Locate the cell with the specified text and output its (X, Y) center coordinate. 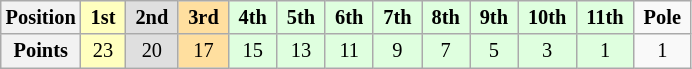
11th (604, 17)
7th (397, 17)
5 (494, 51)
7 (446, 51)
3rd (203, 17)
9th (494, 17)
13 (301, 51)
20 (152, 51)
Points (41, 51)
4th (253, 17)
23 (104, 51)
15 (253, 51)
8th (446, 17)
3 (547, 51)
Pole (662, 17)
2nd (152, 17)
17 (203, 51)
Position (41, 17)
1st (104, 17)
10th (547, 17)
11 (349, 51)
9 (397, 51)
6th (349, 17)
5th (301, 17)
